Return the [X, Y] coordinate for the center point of the cell that contains the specified text.  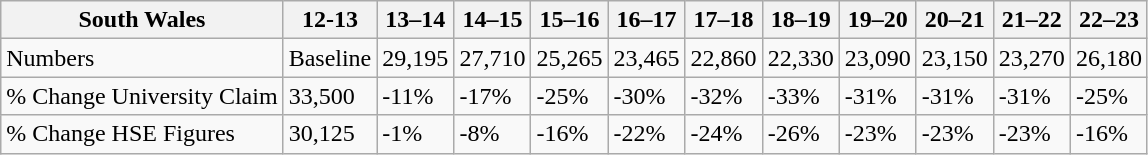
-1% [416, 134]
13–14 [416, 20]
-30% [646, 96]
% Change University Claim [142, 96]
22–23 [1108, 20]
23,270 [1032, 58]
-17% [492, 96]
-8% [492, 134]
-24% [724, 134]
22,330 [800, 58]
19–20 [878, 20]
14–15 [492, 20]
-33% [800, 96]
27,710 [492, 58]
17–18 [724, 20]
22,860 [724, 58]
23,150 [954, 58]
-22% [646, 134]
21–22 [1032, 20]
15–16 [570, 20]
33,500 [330, 96]
30,125 [330, 134]
Numbers [142, 58]
-26% [800, 134]
South Wales [142, 20]
-11% [416, 96]
Baseline [330, 58]
20–21 [954, 20]
25,265 [570, 58]
26,180 [1108, 58]
12-13 [330, 20]
% Change HSE Figures [142, 134]
29,195 [416, 58]
23,465 [646, 58]
23,090 [878, 58]
16–17 [646, 20]
18–19 [800, 20]
-32% [724, 96]
